Output the [x, y] coordinate of the center of the cell containing the given text.  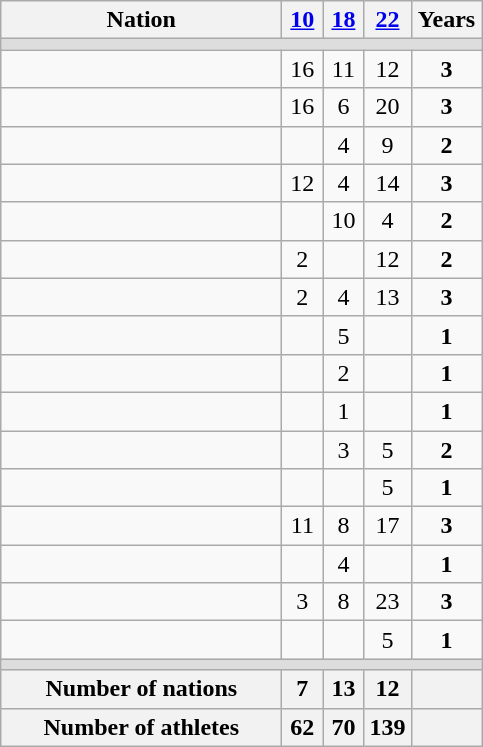
20 [388, 107]
Nation [142, 20]
23 [388, 602]
14 [388, 183]
70 [344, 727]
Number of nations [142, 689]
6 [344, 107]
17 [388, 526]
9 [388, 145]
62 [302, 727]
Number of athletes [142, 727]
22 [388, 20]
18 [344, 20]
7 [302, 689]
Years [446, 20]
139 [388, 727]
